Extract the (x, y) coordinate from the center of the cell holding the provided text.  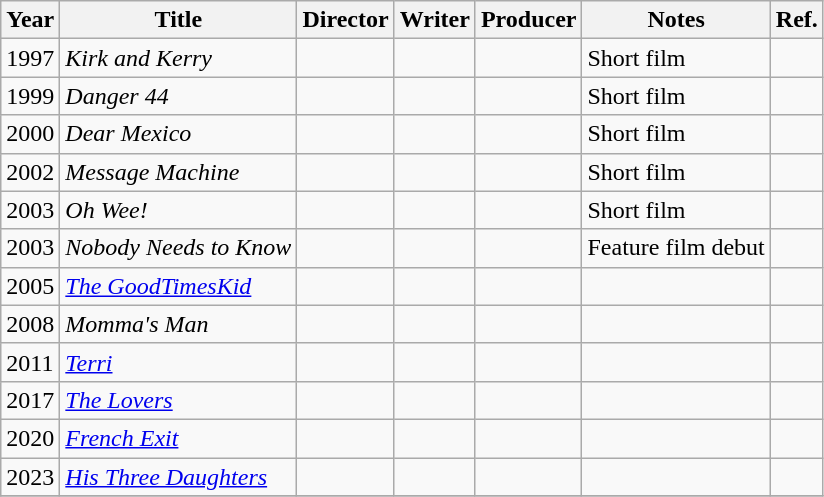
Terri (178, 362)
Director (346, 20)
2017 (30, 400)
Message Machine (178, 172)
2011 (30, 362)
Oh Wee! (178, 210)
Kirk and Kerry (178, 58)
Danger 44 (178, 96)
Year (30, 20)
2002 (30, 172)
2005 (30, 286)
The Lovers (178, 400)
2000 (30, 134)
Feature film debut (676, 248)
Momma's Man (178, 324)
1999 (30, 96)
His Three Daughters (178, 477)
French Exit (178, 438)
1997 (30, 58)
Ref. (796, 20)
Title (178, 20)
Writer (434, 20)
2023 (30, 477)
Nobody Needs to Know (178, 248)
2008 (30, 324)
Producer (528, 20)
Notes (676, 20)
The GoodTimesKid (178, 286)
2020 (30, 438)
Dear Mexico (178, 134)
